Return (X, Y) of the center of cell containing provided text 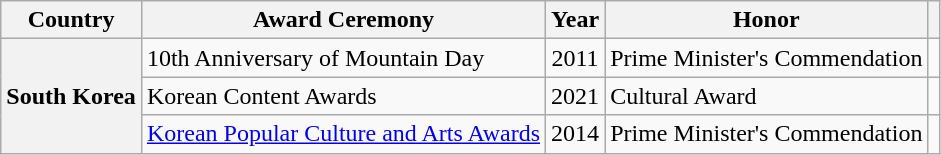
2014 (576, 134)
Country (72, 20)
Cultural Award (766, 96)
Korean Content Awards (343, 96)
Honor (766, 20)
2011 (576, 58)
10th Anniversary of Mountain Day (343, 58)
South Korea (72, 96)
Award Ceremony (343, 20)
2021 (576, 96)
Korean Popular Culture and Arts Awards (343, 134)
Year (576, 20)
